Find where the given text appears and provide that cell's center as [X, Y] coordinate. 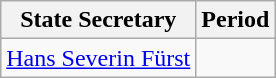
Hans Severin Fürst [98, 58]
State Secretary [98, 20]
Period [236, 20]
